Detect which cell encompasses the target text, then output its (x, y) center coordinate. 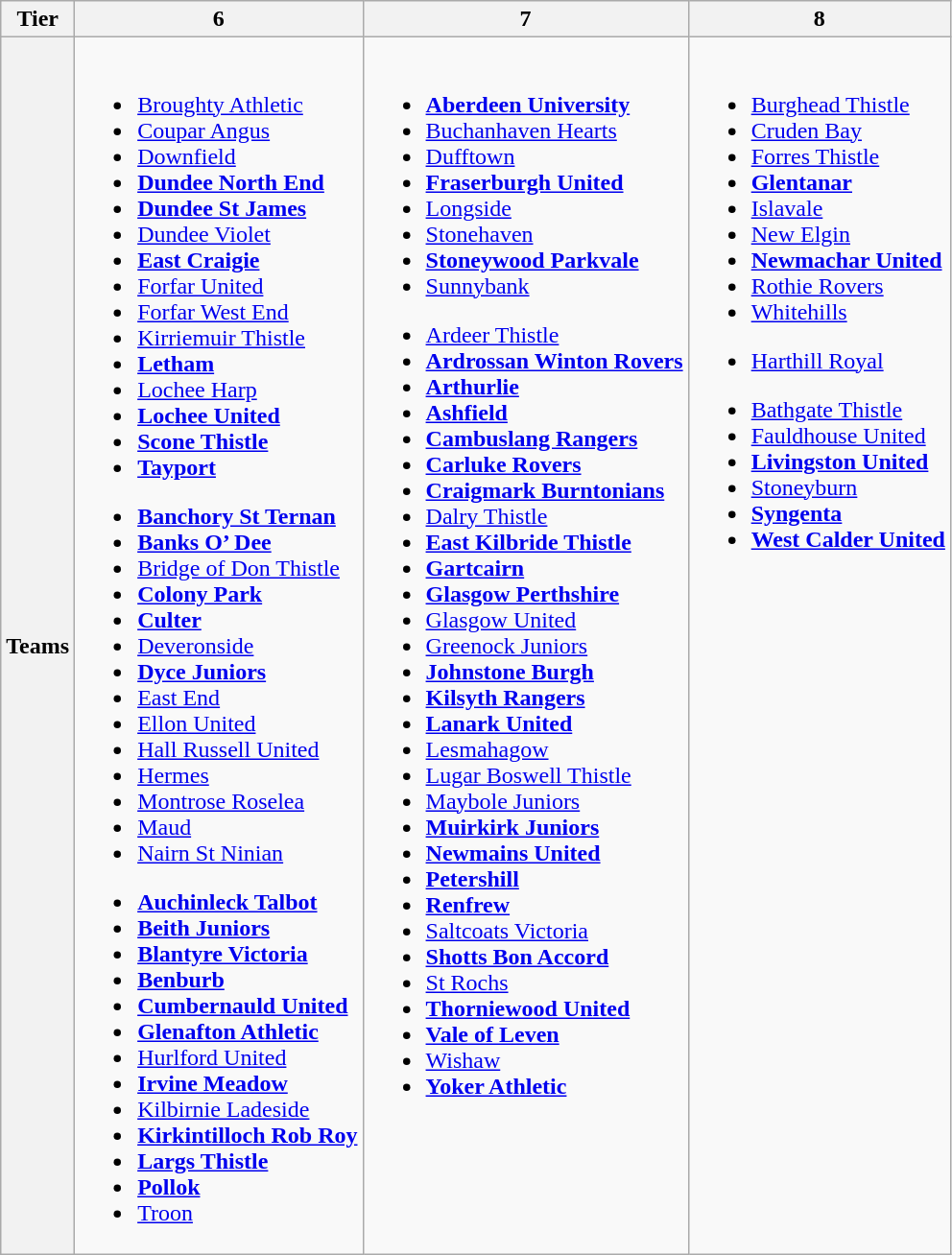
7 (526, 19)
Teams (38, 646)
Tier (38, 19)
6 (219, 19)
8 (820, 19)
